Provide the [X, Y] coordinate of the cell's center where the given text is located.  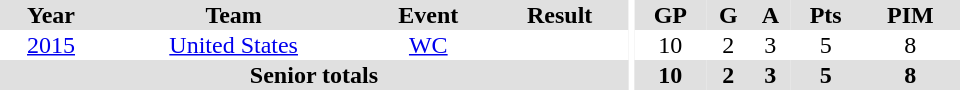
A [770, 15]
WC [428, 45]
PIM [910, 15]
Event [428, 15]
2015 [51, 45]
Pts [826, 15]
United States [234, 45]
Team [234, 15]
Result [560, 15]
Senior totals [314, 75]
G [728, 15]
GP [670, 15]
Year [51, 15]
